Scan for the cell matching the given text and deliver its [x, y] coordinate at center. 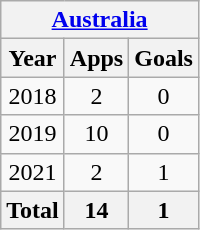
2018 [33, 96]
2021 [33, 172]
14 [96, 210]
Year [33, 58]
Goals [164, 58]
Apps [96, 58]
Total [33, 210]
Australia [100, 20]
2019 [33, 134]
10 [96, 134]
